From the cell containing the given text, extract its center point as (X, Y) coordinate. 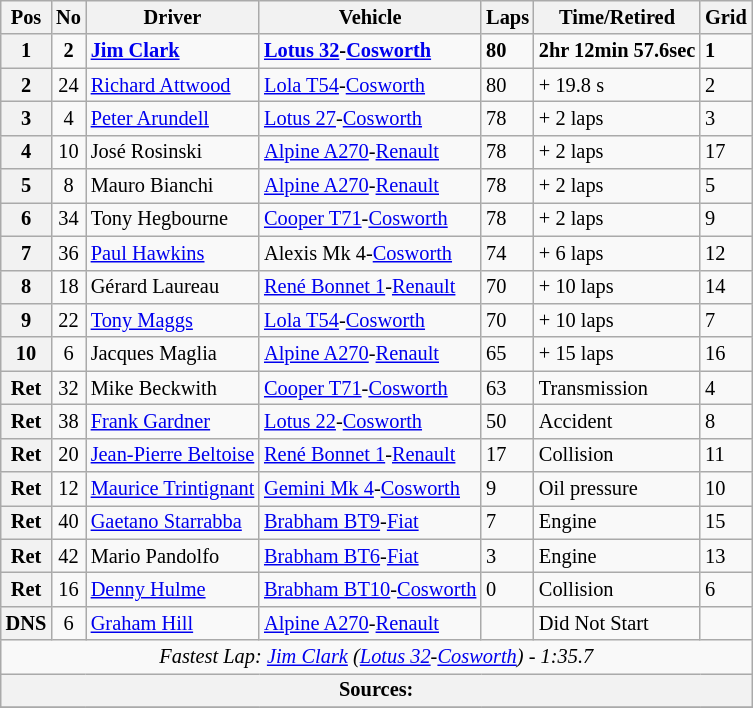
Brabham BT9-Fiat (370, 522)
Jacques Maglia (172, 354)
Time/Retired (617, 17)
Gaetano Starrabba (172, 522)
Alexis Mk 4-Cosworth (370, 253)
74 (508, 253)
63 (508, 388)
Sources: (376, 690)
20 (68, 455)
Lotus 32-Cosworth (370, 51)
Fastest Lap: Jim Clark (Lotus 32-Cosworth) - 1:35.7 (376, 657)
50 (508, 421)
Brabham BT6-Fiat (370, 556)
Jean-Pierre Beltoise (172, 455)
65 (508, 354)
Laps (508, 17)
+ 19.8 s (617, 85)
34 (68, 219)
Pos (26, 17)
Maurice Trintignant (172, 489)
22 (68, 320)
Mario Pandolfo (172, 556)
Vehicle (370, 17)
40 (68, 522)
0 (508, 589)
Peter Arundell (172, 118)
Frank Gardner (172, 421)
24 (68, 85)
42 (68, 556)
Driver (172, 17)
Transmission (617, 388)
Accident (617, 421)
Brabham BT10-Cosworth (370, 589)
38 (68, 421)
Paul Hawkins (172, 253)
Mike Beckwith (172, 388)
Jim Clark (172, 51)
Mauro Bianchi (172, 186)
Richard Attwood (172, 85)
Gérard Laureau (172, 287)
Tony Maggs (172, 320)
13 (726, 556)
Did Not Start (617, 623)
Lotus 27-Cosworth (370, 118)
18 (68, 287)
14 (726, 287)
José Rosinski (172, 152)
Oil pressure (617, 489)
Graham Hill (172, 623)
DNS (26, 623)
+ 6 laps (617, 253)
Gemini Mk 4-Cosworth (370, 489)
Grid (726, 17)
15 (726, 522)
36 (68, 253)
2hr 12min 57.6sec (617, 51)
Tony Hegbourne (172, 219)
Denny Hulme (172, 589)
Lotus 22-Cosworth (370, 421)
32 (68, 388)
+ 15 laps (617, 354)
No (68, 17)
11 (726, 455)
